Determine the (x, y) coordinate at the center of the cell enclosing the given text.  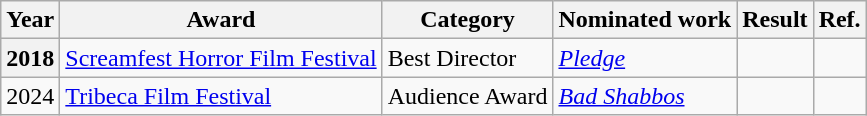
2018 (30, 58)
Year (30, 20)
Bad Shabbos (645, 96)
Result (775, 20)
Ref. (840, 20)
Award (221, 20)
2024 (30, 96)
Best Director (468, 58)
Nominated work (645, 20)
Tribeca Film Festival (221, 96)
Screamfest Horror Film Festival (221, 58)
Pledge (645, 58)
Audience Award (468, 96)
Category (468, 20)
